Scan for the cell matching the given text and deliver its [X, Y] coordinate at center. 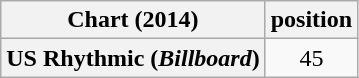
US Rhythmic (Billboard) [133, 58]
Chart (2014) [133, 20]
45 [311, 58]
position [311, 20]
